Search for the cell housing the specified text and yield its (X, Y) center coordinate. 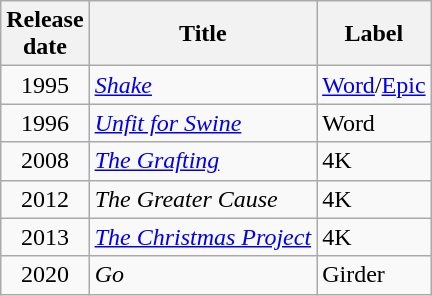
Word/Epic (374, 85)
2008 (45, 161)
The Grafting (203, 161)
The Greater Cause (203, 199)
Releasedate (45, 34)
2012 (45, 199)
The Christmas Project (203, 237)
1996 (45, 123)
Word (374, 123)
Unfit for Swine (203, 123)
Title (203, 34)
Girder (374, 275)
Label (374, 34)
1995 (45, 85)
Shake (203, 85)
Go (203, 275)
2013 (45, 237)
2020 (45, 275)
